Determine the [x, y] coordinate at the center of the cell enclosing the given text.  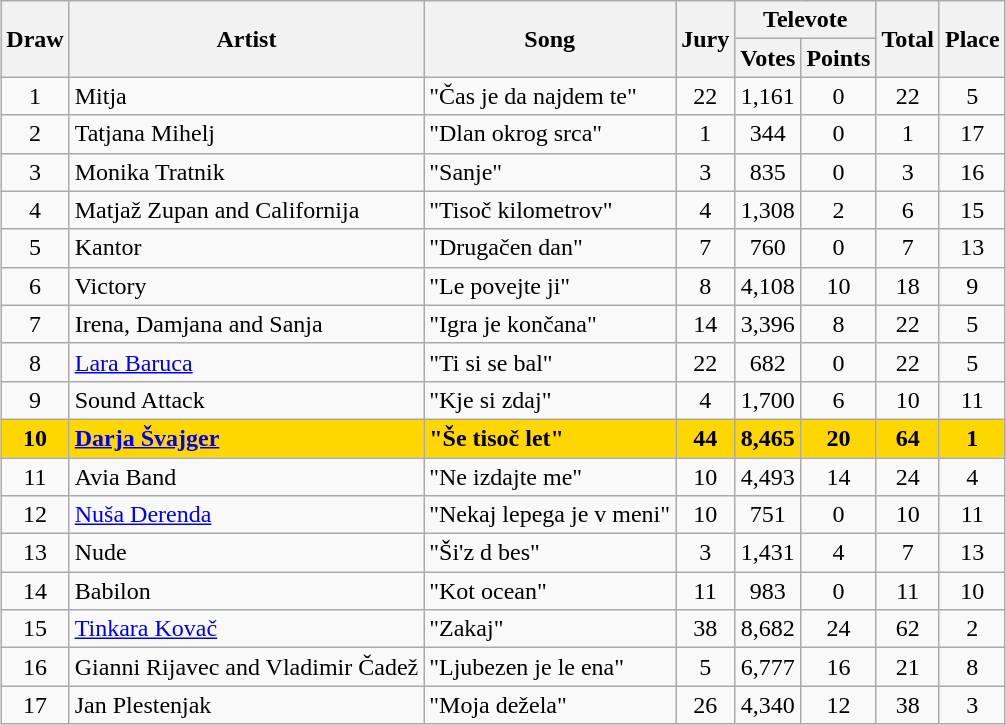
"Nekaj lepega je v meni" [550, 515]
"Ljubezen je le ena" [550, 667]
20 [838, 438]
"Drugačen dan" [550, 248]
"Kot ocean" [550, 591]
26 [706, 705]
8,465 [768, 438]
751 [768, 515]
44 [706, 438]
Lara Baruca [246, 362]
"Čas je da najdem te" [550, 96]
"Igra je končana" [550, 324]
3,396 [768, 324]
Gianni Rijavec and Vladimir Čadež [246, 667]
"Moja dežela" [550, 705]
6,777 [768, 667]
4,340 [768, 705]
"Ne izdajte me" [550, 477]
"Le povejte ji" [550, 286]
62 [908, 629]
Victory [246, 286]
Tatjana Mihelj [246, 134]
1,161 [768, 96]
"Ti si se bal" [550, 362]
Nude [246, 553]
"Sanje" [550, 172]
Irena, Damjana and Sanja [246, 324]
1,308 [768, 210]
Song [550, 39]
"Zakaj" [550, 629]
Tinkara Kovač [246, 629]
Total [908, 39]
"Kje si zdaj" [550, 400]
Place [972, 39]
64 [908, 438]
835 [768, 172]
Avia Band [246, 477]
1,431 [768, 553]
Monika Tratnik [246, 172]
Draw [35, 39]
983 [768, 591]
"Ši'z d bes" [550, 553]
21 [908, 667]
Nuša Derenda [246, 515]
4,493 [768, 477]
"Tisoč kilometrov" [550, 210]
Darja Švajger [246, 438]
682 [768, 362]
"Še tisoč let" [550, 438]
Artist [246, 39]
1,700 [768, 400]
18 [908, 286]
Matjaž Zupan and Californija [246, 210]
Mitja [246, 96]
760 [768, 248]
344 [768, 134]
"Dlan okrog srca" [550, 134]
4,108 [768, 286]
Televote [806, 20]
Babilon [246, 591]
8,682 [768, 629]
Sound Attack [246, 400]
Points [838, 58]
Votes [768, 58]
Jury [706, 39]
Kantor [246, 248]
Jan Plestenjak [246, 705]
